Capture the cell that displays the provided text and extract its [X, Y] central coordinate. 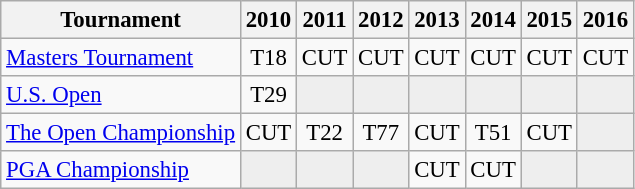
2011 [325, 20]
2014 [493, 20]
Masters Tournament [121, 58]
PGA Championship [121, 170]
T22 [325, 133]
2016 [605, 20]
T77 [381, 133]
T18 [268, 58]
2010 [268, 20]
Tournament [121, 20]
U.S. Open [121, 95]
The Open Championship [121, 133]
T51 [493, 133]
T29 [268, 95]
2012 [381, 20]
2015 [549, 20]
2013 [437, 20]
